Output the (X, Y) coordinate of the center of the cell containing the given text.  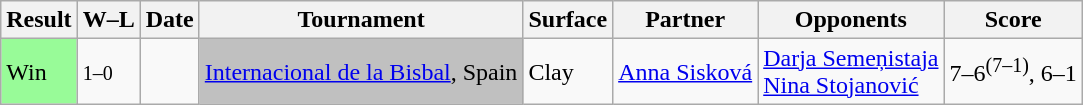
Date (170, 20)
7–6(7–1), 6–1 (1013, 72)
Opponents (851, 20)
Clay (568, 72)
Partner (686, 20)
Darja Semeņistaja Nina Stojanović (851, 72)
W–L (108, 20)
Surface (568, 20)
Win (39, 72)
Tournament (361, 20)
Anna Sisková (686, 72)
Result (39, 20)
Internacional de la Bisbal, Spain (361, 72)
1–0 (108, 72)
Score (1013, 20)
